For the text-containing cell, return its midpoint in [x, y] coordinate format. 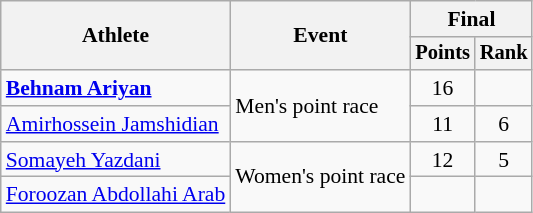
Behnam Ariyan [116, 88]
Rank [504, 54]
Men's point race [320, 106]
6 [504, 124]
16 [442, 88]
Event [320, 36]
5 [504, 160]
Amirhossein Jamshidian [116, 124]
11 [442, 124]
Athlete [116, 36]
Foroozan Abdollahi Arab [116, 195]
Women's point race [320, 178]
12 [442, 160]
Final [471, 19]
Somayeh Yazdani [116, 160]
Points [442, 54]
